Identify which cell holds the provided text, then report its [X, Y] central coordinate. 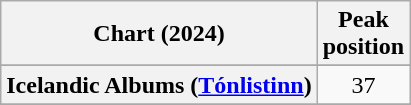
Icelandic Albums (Tónlistinn) [159, 85]
37 [363, 85]
Chart (2024) [159, 34]
Peakposition [363, 34]
